Search for the cell housing the specified text and yield its (X, Y) center coordinate. 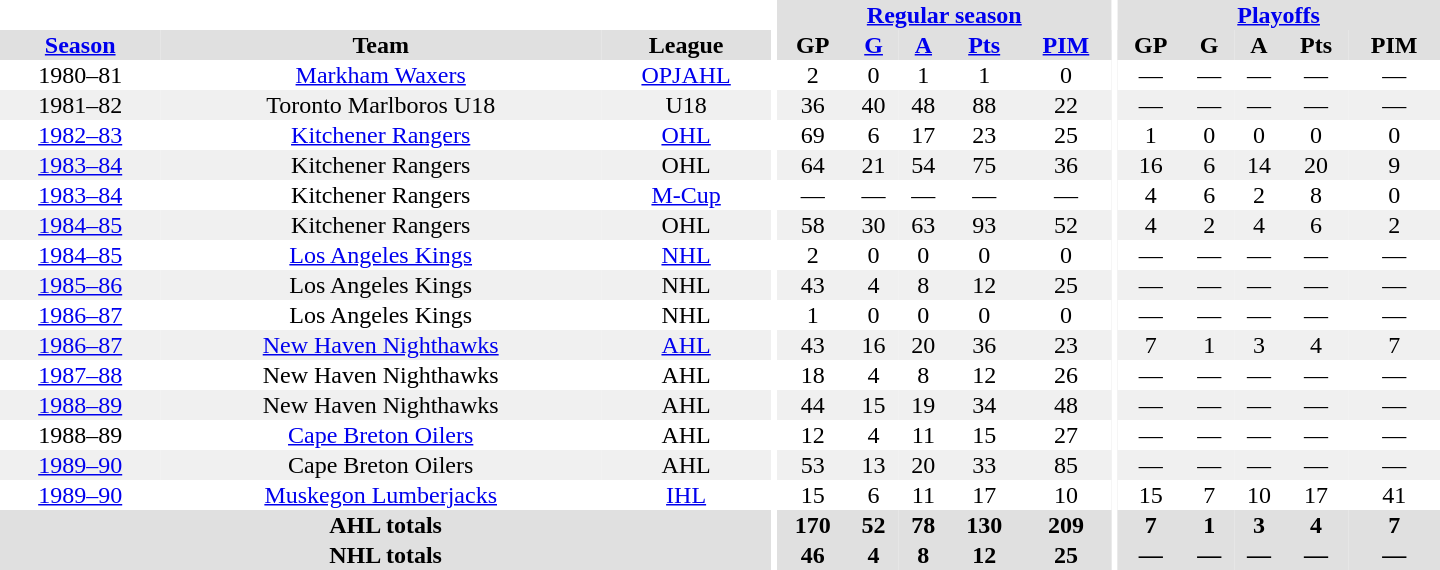
Team (380, 45)
Markham Waxers (380, 75)
Toronto Marlboros U18 (380, 105)
9 (1394, 165)
44 (813, 405)
85 (1066, 465)
22 (1066, 105)
26 (1066, 375)
78 (923, 525)
46 (813, 555)
1987–88 (80, 375)
41 (1394, 495)
170 (813, 525)
64 (813, 165)
13 (874, 465)
1980–81 (80, 75)
Regular season (944, 15)
OPJAHL (686, 75)
Season (80, 45)
1981–82 (80, 105)
IHL (686, 495)
NHL totals (386, 555)
53 (813, 465)
58 (813, 225)
21 (874, 165)
93 (984, 225)
63 (923, 225)
14 (1259, 165)
1982–83 (80, 135)
19 (923, 405)
33 (984, 465)
1985–86 (80, 285)
54 (923, 165)
AHL totals (386, 525)
130 (984, 525)
M-Cup (686, 195)
Playoffs (1278, 15)
U18 (686, 105)
30 (874, 225)
209 (1066, 525)
League (686, 45)
40 (874, 105)
69 (813, 135)
88 (984, 105)
27 (1066, 435)
Muskegon Lumberjacks (380, 495)
34 (984, 405)
18 (813, 375)
75 (984, 165)
